Return the (x, y) coordinate for the center point of the cell that contains the specified text.  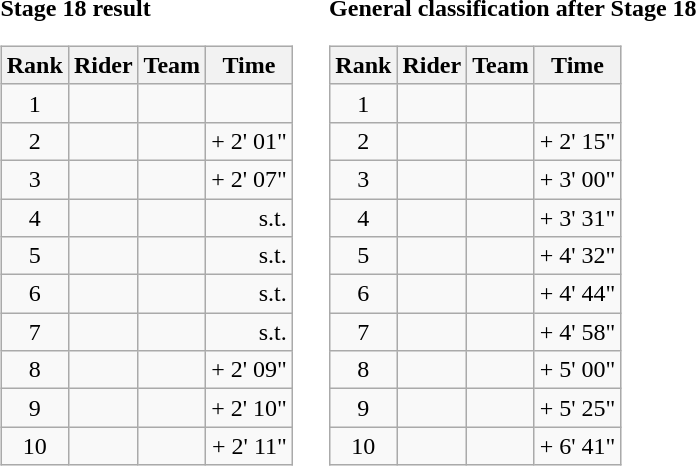
+ 3' 31" (578, 217)
+ 2' 01" (250, 141)
+ 2' 11" (250, 446)
+ 3' 00" (578, 179)
+ 2' 10" (250, 408)
+ 6' 41" (578, 446)
+ 4' 44" (578, 294)
+ 5' 00" (578, 370)
+ 2' 07" (250, 179)
+ 5' 25" (578, 408)
+ 4' 58" (578, 332)
+ 2' 15" (578, 141)
+ 4' 32" (578, 256)
+ 2' 09" (250, 370)
